Locate the cell with the specified text and output its (x, y) center coordinate. 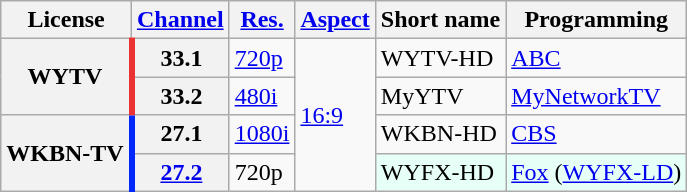
Res. (262, 20)
WKBN-TV (66, 153)
WYTV (66, 77)
WYTV-HD (440, 58)
33.2 (180, 96)
ABC (596, 58)
27.1 (180, 134)
CBS (596, 134)
MyYTV (440, 96)
WYFX-HD (440, 172)
480i (262, 96)
Programming (596, 20)
Short name (440, 20)
33.1 (180, 58)
MyNetworkTV (596, 96)
16:9 (335, 115)
Channel (180, 20)
Aspect (335, 20)
27.2 (180, 172)
WKBN-HD (440, 134)
License (66, 20)
1080i (262, 134)
Fox (WYFX-LD) (596, 172)
